Scan for the cell matching the given text and deliver its [x, y] coordinate at center. 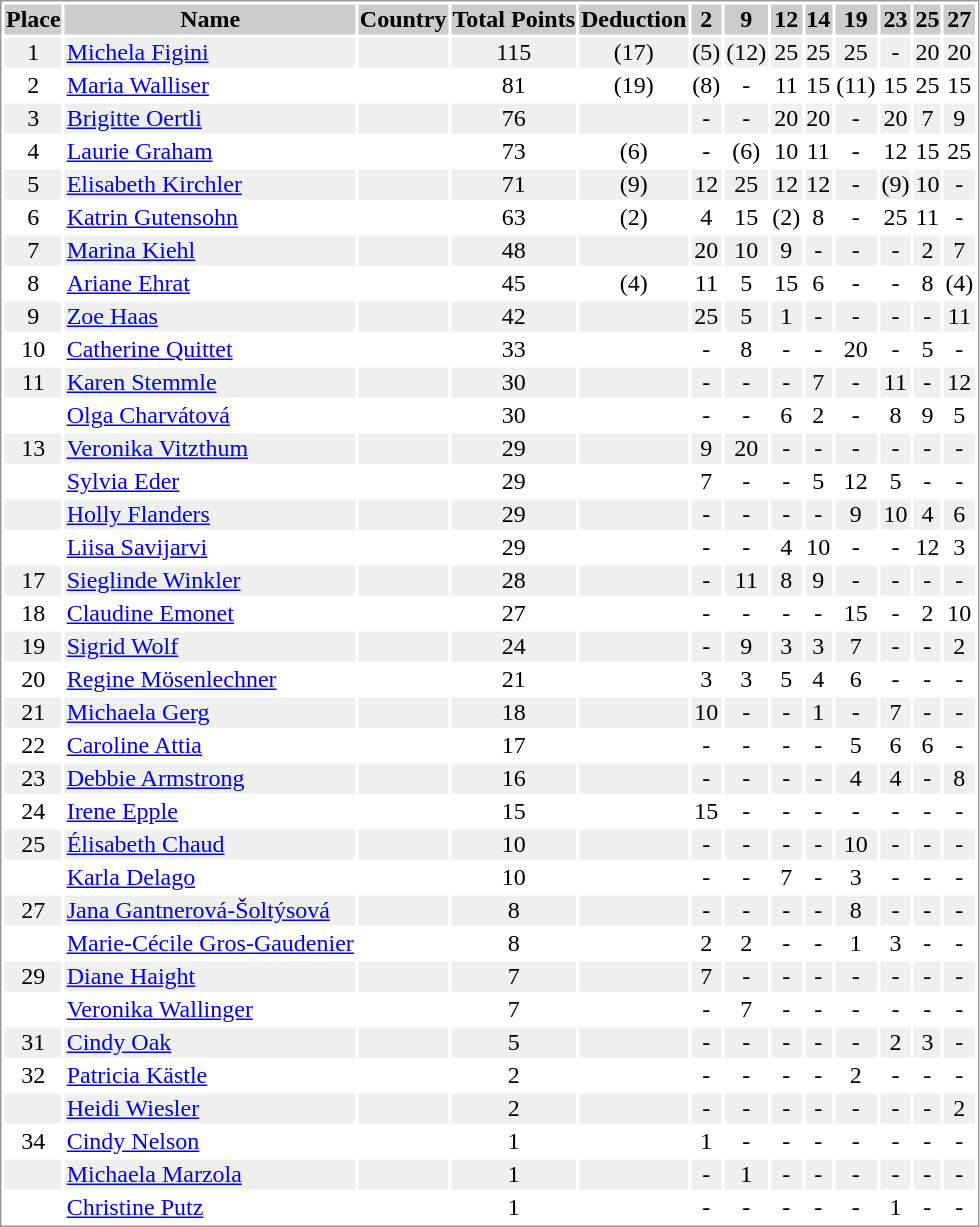
Zoe Haas [210, 317]
Caroline Attia [210, 745]
Sieglinde Winkler [210, 581]
Name [210, 19]
Regine Mösenlechner [210, 679]
16 [514, 779]
Sylvia Eder [210, 481]
31 [33, 1043]
71 [514, 185]
28 [514, 581]
Total Points [514, 19]
Sigrid Wolf [210, 647]
13 [33, 449]
81 [514, 85]
(12) [746, 53]
Liisa Savijarvi [210, 547]
42 [514, 317]
Country [403, 19]
Brigitte Oertli [210, 119]
Laurie Graham [210, 151]
Marie-Cécile Gros-Gaudenier [210, 943]
Irene Epple [210, 811]
Elisabeth Kirchler [210, 185]
14 [818, 19]
(11) [856, 85]
Maria Walliser [210, 85]
Cindy Oak [210, 1043]
34 [33, 1141]
Claudine Emonet [210, 613]
Michela Figini [210, 53]
32 [33, 1075]
(19) [633, 85]
(8) [706, 85]
Veronika Vitzthum [210, 449]
Deduction [633, 19]
Cindy Nelson [210, 1141]
Karen Stemmle [210, 383]
Patricia Kästle [210, 1075]
Olga Charvátová [210, 415]
Marina Kiehl [210, 251]
Michaela Gerg [210, 713]
115 [514, 53]
Christine Putz [210, 1207]
Diane Haight [210, 977]
Katrin Gutensohn [210, 217]
Place [33, 19]
Heidi Wiesler [210, 1109]
Karla Delago [210, 877]
Jana Gantnerová-Šoltýsová [210, 911]
(17) [633, 53]
22 [33, 745]
45 [514, 283]
Ariane Ehrat [210, 283]
76 [514, 119]
33 [514, 349]
(5) [706, 53]
Michaela Marzola [210, 1175]
Holly Flanders [210, 515]
48 [514, 251]
Élisabeth Chaud [210, 845]
Debbie Armstrong [210, 779]
Veronika Wallinger [210, 1009]
63 [514, 217]
Catherine Quittet [210, 349]
73 [514, 151]
